Pinpoint the cell where the given text exists, returning its (x, y) midpoint coordinate. 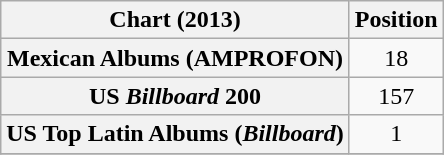
1 (396, 134)
18 (396, 58)
157 (396, 96)
Mexican Albums (AMPROFON) (176, 58)
Chart (2013) (176, 20)
Position (396, 20)
US Top Latin Albums (Billboard) (176, 134)
US Billboard 200 (176, 96)
